From the cell containing the given text, extract its center point as [x, y] coordinate. 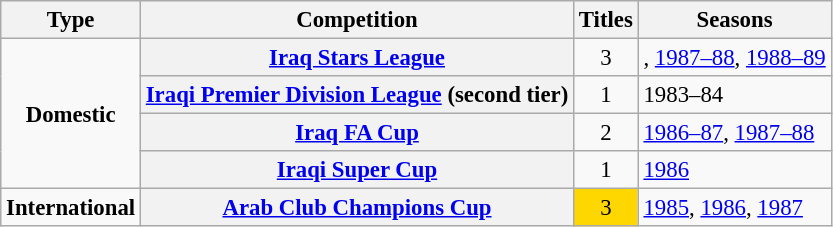
Titles [606, 20]
, 1987–88, 1988–89 [734, 58]
International [71, 208]
Competition [356, 20]
Domestic [71, 114]
1983–84 [734, 95]
Iraqi Super Cup [356, 170]
Type [71, 20]
2 [606, 133]
Iraq FA Cup [356, 133]
1986 [734, 170]
Iraqi Premier Division League (second tier) [356, 95]
1985, 1986, 1987 [734, 208]
Seasons [734, 20]
Arab Club Champions Cup [356, 208]
1986–87, 1987–88 [734, 133]
Iraq Stars League [356, 58]
